Scan for the cell matching the given text and deliver its [X, Y] coordinate at center. 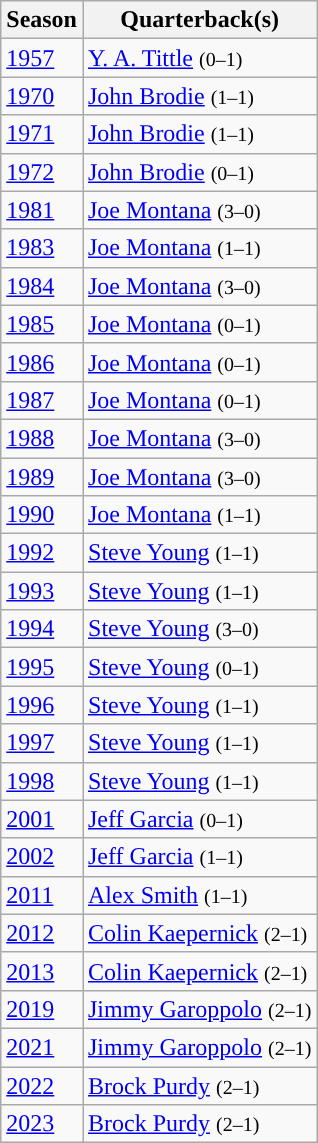
1981 [42, 210]
Jeff Garcia (1–1) [199, 857]
1970 [42, 96]
1988 [42, 438]
Quarterback(s) [199, 20]
John Brodie (0–1) [199, 172]
1994 [42, 629]
2001 [42, 819]
1972 [42, 172]
1992 [42, 553]
2021 [42, 1047]
1983 [42, 248]
1996 [42, 705]
1957 [42, 58]
2012 [42, 933]
Steve Young (0–1) [199, 667]
1984 [42, 286]
2011 [42, 895]
2023 [42, 1124]
1990 [42, 515]
1989 [42, 477]
1985 [42, 324]
1995 [42, 667]
Steve Young (3–0) [199, 629]
Season [42, 20]
2019 [42, 1009]
Y. A. Tittle (0–1) [199, 58]
2022 [42, 1085]
1986 [42, 362]
2002 [42, 857]
1987 [42, 400]
1998 [42, 781]
Alex Smith (1–1) [199, 895]
1997 [42, 743]
Jeff Garcia (0–1) [199, 819]
2013 [42, 971]
1971 [42, 134]
1993 [42, 591]
